Return (X, Y) of the center of cell containing provided text 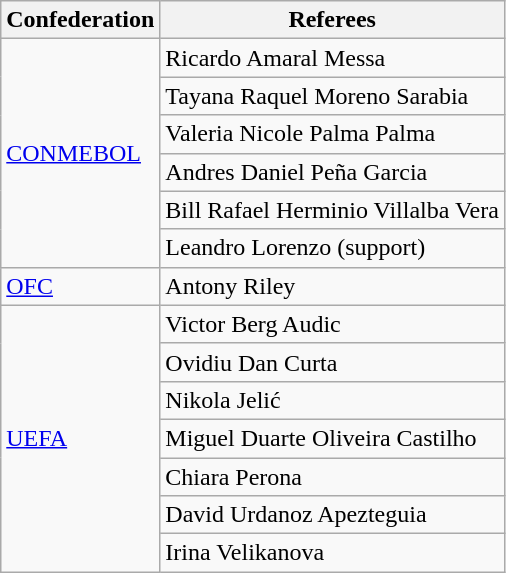
Leandro Lorenzo (support) (332, 248)
Chiara Perona (332, 477)
Tayana Raquel Moreno Sarabia (332, 96)
UEFA (80, 438)
Victor Berg Audic (332, 324)
Referees (332, 20)
CONMEBOL (80, 153)
Irina Velikanova (332, 553)
Ovidiu Dan Curta (332, 362)
Nikola Jelić (332, 400)
OFC (80, 286)
Confederation (80, 20)
Bill Rafael Herminio Villalba Vera (332, 210)
Miguel Duarte Oliveira Castilho (332, 438)
Andres Daniel Peña Garcia (332, 172)
Antony Riley (332, 286)
David Urdanoz Apezteguia (332, 515)
Valeria Nicole Palma Palma (332, 134)
Ricardo Amaral Messa (332, 58)
